Search for the cell housing the specified text and yield its (x, y) center coordinate. 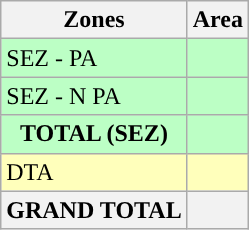
SEZ - PA (94, 58)
Zones (94, 20)
Area (218, 20)
DTA (94, 172)
SEZ - N PA (94, 96)
TOTAL (SEZ) (94, 134)
GRAND TOTAL (94, 210)
